For the text-containing cell, return its midpoint in [X, Y] coordinate format. 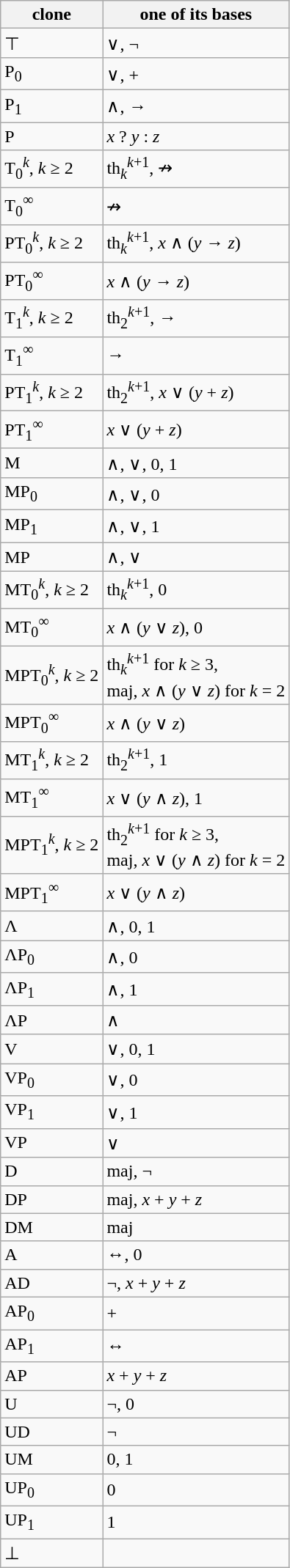
MPT0k, k ≥ 2 [51, 674]
∧, 1 [196, 989]
∧, 0 [196, 957]
∧, ∨, 0, 1 [196, 463]
P1 [51, 106]
P [51, 136]
x ∧ (y → z) [196, 281]
∧, → [196, 106]
AP1 [51, 1346]
+ [196, 1313]
∨, 0 [196, 1080]
MPT1k, k ≥ 2 [51, 844]
→ [196, 355]
∧, ∨, 0 [196, 493]
VP [51, 1143]
∧ [196, 1020]
PT0k, k ≥ 2 [51, 243]
T1k, k ≥ 2 [51, 318]
UD [51, 1432]
th2k+1, → [196, 318]
DP [51, 1199]
AP [51, 1376]
MP0 [51, 493]
thkk+1 for k ≥ 3,maj, x ∧ (y ∨ z) for k = 2 [196, 674]
V [51, 1049]
¬, x + y + z [196, 1283]
maj [196, 1227]
MPT1∞ [51, 893]
ΛP1 [51, 989]
clone [51, 15]
P0 [51, 73]
thkk+1, ↛ [196, 169]
AP0 [51, 1313]
U [51, 1404]
thkk+1, x ∧ (y → z) [196, 243]
ΛP0 [51, 957]
MT0k, k ≥ 2 [51, 591]
M [51, 463]
⊥ [51, 1553]
x ? y : z [196, 136]
¬ [196, 1432]
MT1∞ [51, 798]
VP1 [51, 1112]
∧, 0, 1 [196, 926]
T0k, k ≥ 2 [51, 169]
thkk+1, 0 [196, 591]
∧, ∨, 1 [196, 526]
D [51, 1171]
x ∨ (y + z) [196, 430]
0, 1 [196, 1460]
T0∞ [51, 207]
∨, 1 [196, 1112]
A [51, 1255]
th2k+1 for k ≥ 3,maj, x ∨ (y ∧ z) for k = 2 [196, 844]
MP [51, 557]
0 [196, 1490]
∨, + [196, 73]
x ∧ (y ∨ z) [196, 723]
↛ [196, 207]
maj, ¬ [196, 1171]
1 [196, 1523]
x ∧ (y ∨ z), 0 [196, 627]
↔, 0 [196, 1255]
¬, 0 [196, 1404]
VP0 [51, 1080]
⊤ [51, 43]
Λ [51, 926]
x + y + z [196, 1376]
maj, x + y + z [196, 1199]
T1∞ [51, 355]
PT1∞ [51, 430]
∨, 0, 1 [196, 1049]
↔ [196, 1346]
MT1k, k ≥ 2 [51, 759]
PT1k, k ≥ 2 [51, 393]
th2k+1, 1 [196, 759]
UM [51, 1460]
UP0 [51, 1490]
MPT0∞ [51, 723]
MT0∞ [51, 627]
one of its bases [196, 15]
∨ [196, 1143]
th2k+1, x ∨ (y + z) [196, 393]
∧, ∨ [196, 557]
∨, ¬ [196, 43]
UP1 [51, 1523]
x ∨ (y ∧ z) [196, 893]
PT0∞ [51, 281]
DM [51, 1227]
x ∨ (y ∧ z), 1 [196, 798]
ΛP [51, 1020]
MP1 [51, 526]
AD [51, 1283]
